Capture the cell that displays the provided text and extract its (X, Y) central coordinate. 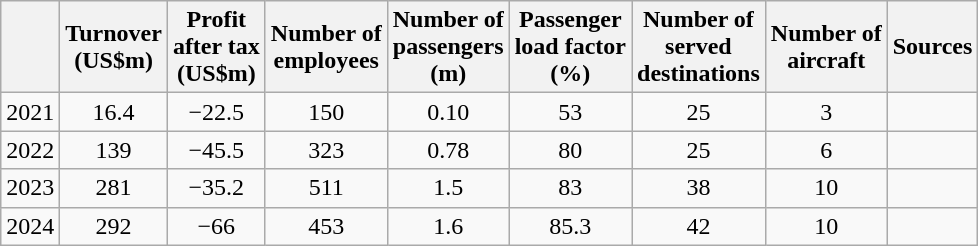
80 (570, 150)
281 (114, 188)
85.3 (570, 226)
Sources (932, 47)
511 (326, 188)
Passengerload factor(%) (570, 47)
3 (826, 112)
−22.5 (216, 112)
292 (114, 226)
−35.2 (216, 188)
16.4 (114, 112)
Number ofemployees (326, 47)
1.6 (448, 226)
2024 (30, 226)
83 (570, 188)
Profitafter tax(US$m) (216, 47)
150 (326, 112)
38 (699, 188)
−45.5 (216, 150)
2021 (30, 112)
1.5 (448, 188)
Number ofaircraft (826, 47)
Turnover(US$m) (114, 47)
0.78 (448, 150)
Number ofpassengers(m) (448, 47)
453 (326, 226)
139 (114, 150)
53 (570, 112)
Number ofserveddestinations (699, 47)
0.10 (448, 112)
42 (699, 226)
−66 (216, 226)
323 (326, 150)
6 (826, 150)
2022 (30, 150)
2023 (30, 188)
